Detect which cell encompasses the target text, then output its (x, y) center coordinate. 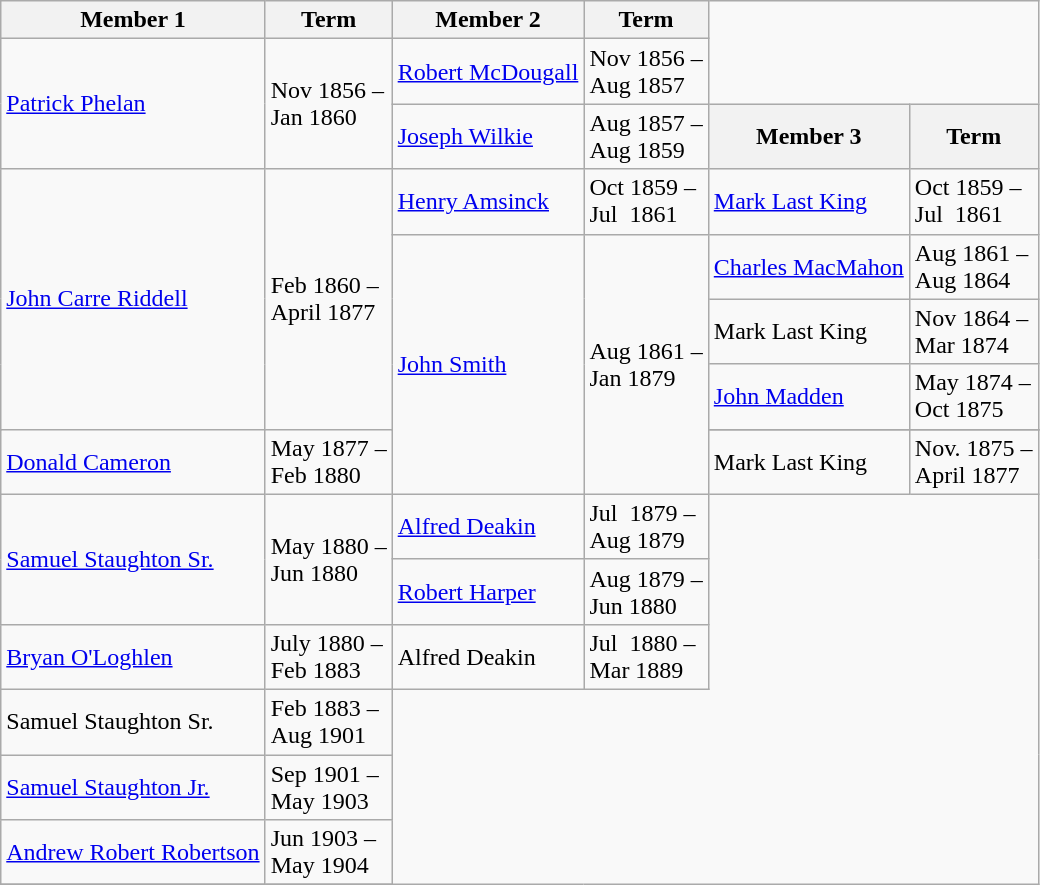
May 1877 –Feb 1880 (328, 462)
Nov. 1875 –April 1877 (974, 462)
Henry Amsinck (488, 202)
Robert Harper (488, 592)
Donald Cameron (133, 462)
Jun 1903 –May 1904 (328, 852)
Samuel Staughton Jr. (133, 786)
May 1880 –Jun 1880 (328, 559)
Aug 1857 –Aug 1859 (646, 136)
Joseph Wilkie (488, 136)
Feb 1883 –Aug 1901 (328, 722)
Sep 1901 –May 1903 (328, 786)
Feb 1860 –April 1877 (328, 299)
Charles MacMahon (808, 266)
John Madden (808, 396)
Andrew Robert Robertson (133, 852)
Member 3 (808, 136)
Bryan O'Loghlen (133, 656)
Nov 1864 –Mar 1874 (974, 332)
Nov 1856 –Aug 1857 (646, 72)
Robert McDougall (488, 72)
Aug 1861 –Aug 1864 (974, 266)
Jul 1879 –Aug 1879 (646, 526)
Aug 1861 –Jan 1879 (646, 364)
May 1874 –Oct 1875 (974, 396)
John Carre Riddell (133, 299)
Nov 1856 –Jan 1860 (328, 104)
Patrick Phelan (133, 104)
Aug 1879 –Jun 1880 (646, 592)
Jul 1880 –Mar 1889 (646, 656)
July 1880 –Feb 1883 (328, 656)
John Smith (488, 364)
Member 1 (133, 20)
Member 2 (488, 20)
